Return the [x, y] coordinate for the center point of the cell that contains the specified text.  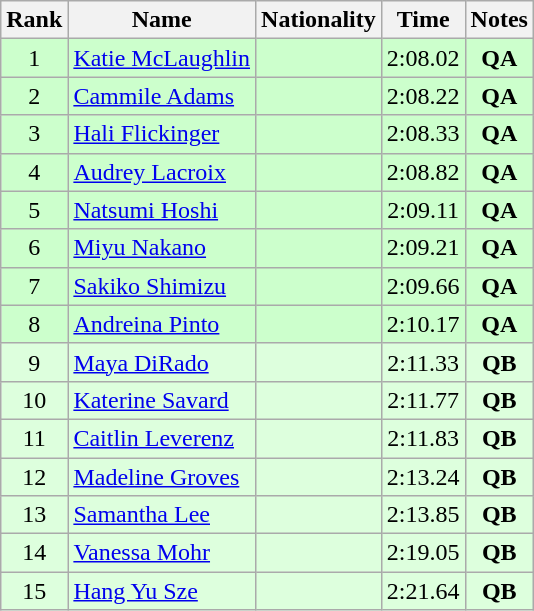
Cammile Adams [162, 96]
2:11.83 [423, 438]
11 [34, 438]
Notes [499, 20]
2:09.21 [423, 248]
8 [34, 324]
14 [34, 553]
2:08.82 [423, 172]
2:19.05 [423, 553]
10 [34, 400]
Caitlin Leverenz [162, 438]
Rank [34, 20]
Miyu Nakano [162, 248]
13 [34, 515]
Hang Yu Sze [162, 591]
2 [34, 96]
Natsumi Hoshi [162, 210]
Time [423, 20]
Audrey Lacroix [162, 172]
Name [162, 20]
Andreina Pinto [162, 324]
1 [34, 58]
2:08.22 [423, 96]
2:08.02 [423, 58]
2:09.11 [423, 210]
Katerine Savard [162, 400]
7 [34, 286]
2:10.17 [423, 324]
Madeline Groves [162, 477]
Vanessa Mohr [162, 553]
2:11.33 [423, 362]
Maya DiRado [162, 362]
9 [34, 362]
Sakiko Shimizu [162, 286]
5 [34, 210]
12 [34, 477]
6 [34, 248]
2:13.24 [423, 477]
2:21.64 [423, 591]
3 [34, 134]
2:08.33 [423, 134]
2:13.85 [423, 515]
4 [34, 172]
2:11.77 [423, 400]
Hali Flickinger [162, 134]
Samantha Lee [162, 515]
Nationality [319, 20]
Katie McLaughlin [162, 58]
15 [34, 591]
2:09.66 [423, 286]
